Output the [X, Y] coordinate of the center of the cell containing the given text.  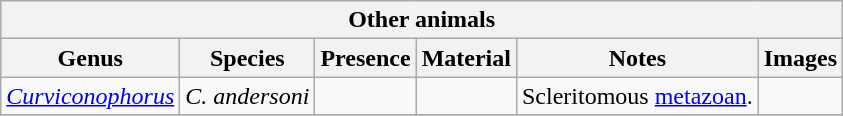
Scleritomous metazoan. [637, 96]
C. andersoni [248, 96]
Curviconophorus [90, 96]
Species [248, 58]
Presence [366, 58]
Images [800, 58]
Notes [637, 58]
Other animals [422, 20]
Genus [90, 58]
Material [466, 58]
